Detect which cell encompasses the target text, then output its (x, y) center coordinate. 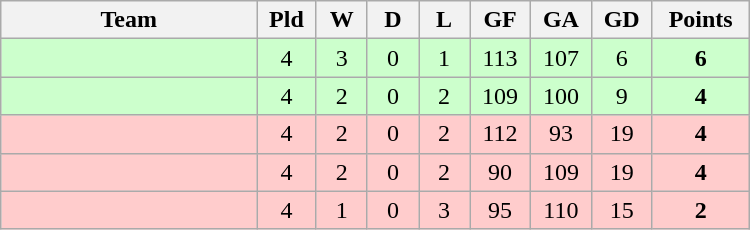
107 (560, 58)
L (444, 20)
9 (622, 96)
90 (500, 172)
110 (560, 210)
GF (500, 20)
Points (700, 20)
D (392, 20)
100 (560, 96)
W (342, 20)
GA (560, 20)
95 (500, 210)
GD (622, 20)
Pld (287, 20)
93 (560, 134)
15 (622, 210)
112 (500, 134)
113 (500, 58)
Team (129, 20)
